Extract the (x, y) coordinate from the center of the cell holding the provided text.  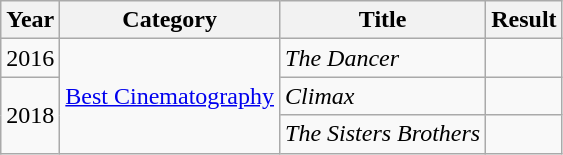
Category (170, 20)
Result (524, 20)
The Sisters Brothers (383, 134)
The Dancer (383, 58)
Year (30, 20)
Title (383, 20)
2016 (30, 58)
Climax (383, 96)
Best Cinematography (170, 96)
2018 (30, 115)
